Capture the cell that displays the provided text and extract its [X, Y] central coordinate. 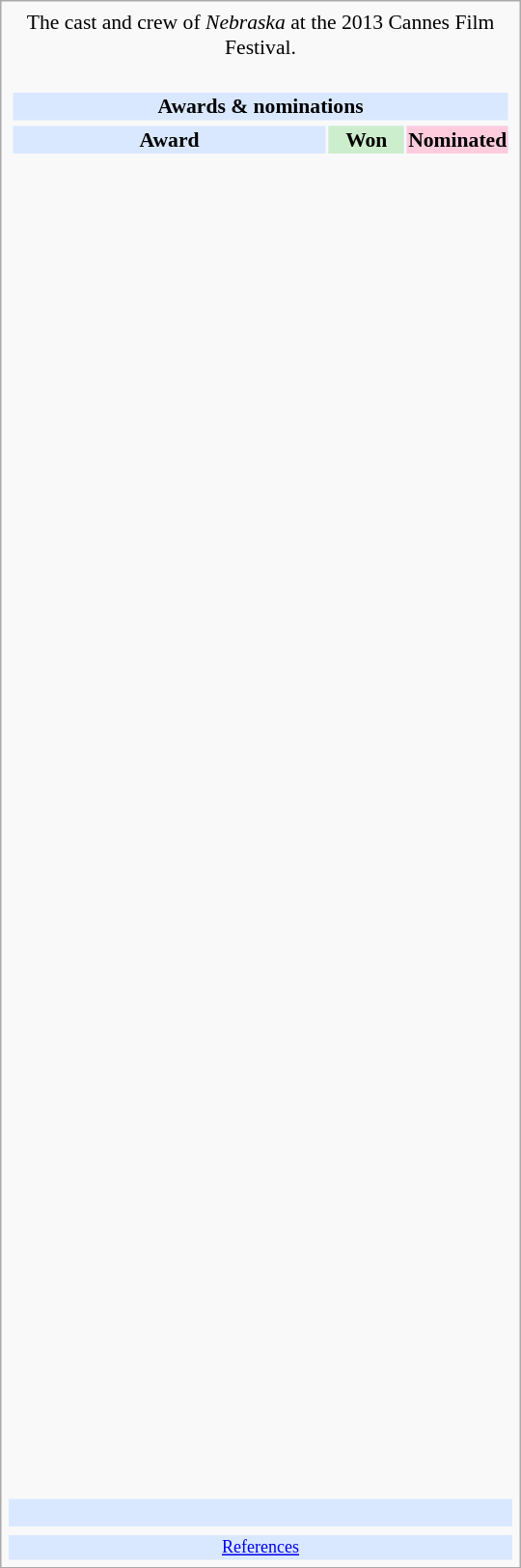
Won [367, 139]
References [260, 1548]
Awards & nominations Award Won Nominated [260, 780]
Award [169, 139]
The cast and crew of Nebraska at the 2013 Cannes Film Festival. [260, 35]
Awards & nominations [260, 106]
Nominated [457, 139]
